Return the (X, Y) coordinate for the center point of the cell that contains the specified text.  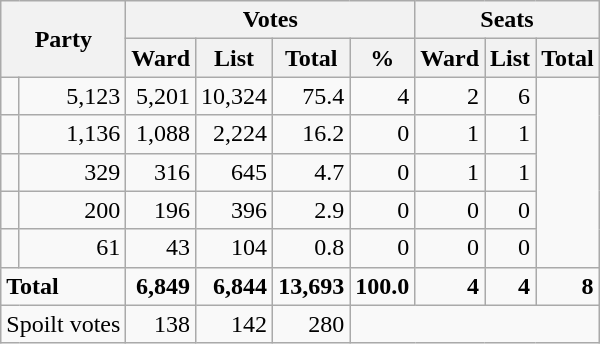
316 (161, 172)
196 (161, 210)
329 (72, 172)
396 (234, 210)
5,123 (72, 96)
10,324 (234, 96)
8 (568, 286)
1,088 (161, 134)
4.7 (312, 172)
2.9 (312, 210)
645 (234, 172)
2 (450, 96)
2,224 (234, 134)
Votes (270, 20)
1,136 (72, 134)
104 (234, 248)
% (382, 58)
0.8 (312, 248)
Seats (507, 20)
6,844 (234, 286)
Party (64, 39)
138 (161, 324)
61 (72, 248)
5,201 (161, 96)
100.0 (382, 286)
142 (234, 324)
13,693 (312, 286)
16.2 (312, 134)
43 (161, 248)
6,849 (161, 286)
75.4 (312, 96)
6 (510, 96)
200 (72, 210)
280 (312, 324)
Spoilt votes (64, 324)
